Return [x, y] of the center of cell containing provided text 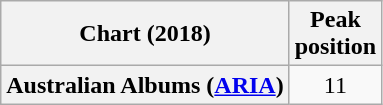
11 [335, 85]
Chart (2018) [145, 34]
Peak position [335, 34]
Australian Albums (ARIA) [145, 85]
